Locate the cell with the specified text and output its (x, y) center coordinate. 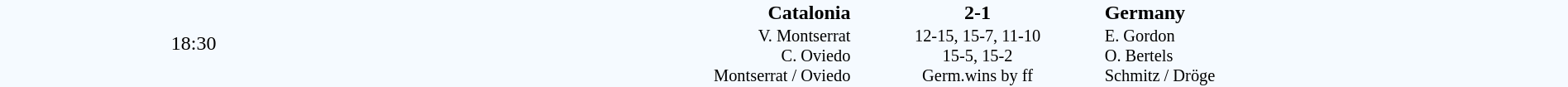
Germany (1336, 12)
2-1 (978, 12)
18:30 (194, 43)
V. MontserratC. OviedoMontserrat / Oviedo (619, 56)
E. GordonO. BertelsSchmitz / Dröge (1336, 56)
12-15, 15-7, 11-1015-5, 15-2Germ.wins by ff (978, 56)
Catalonia (619, 12)
